Provide the (x, y) coordinate of the cell's center where the given text is located.  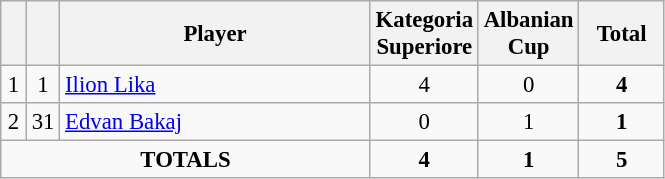
Player (216, 34)
5 (622, 160)
31 (42, 122)
Edvan Bakaj (216, 122)
Kategoria Superiore (424, 34)
Total (622, 34)
Ilion Lika (216, 85)
TOTALS (186, 160)
2 (14, 122)
Albanian Cup (528, 34)
